For the text-containing cell, return its midpoint in (X, Y) coordinate format. 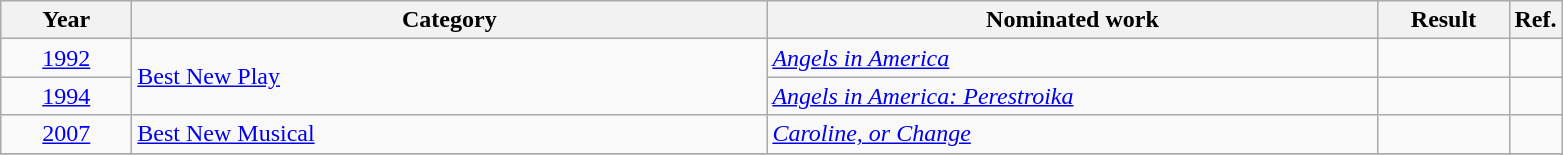
Year (66, 20)
Best New Musical (450, 134)
Category (450, 20)
1992 (66, 58)
1994 (66, 96)
Result (1444, 20)
Angels in America: Perestroika (1072, 96)
2007 (66, 134)
Angels in America (1072, 58)
Caroline, or Change (1072, 134)
Best New Play (450, 77)
Ref. (1536, 20)
Nominated work (1072, 20)
